Provide the [X, Y] coordinate of the cell's center where the given text is located.  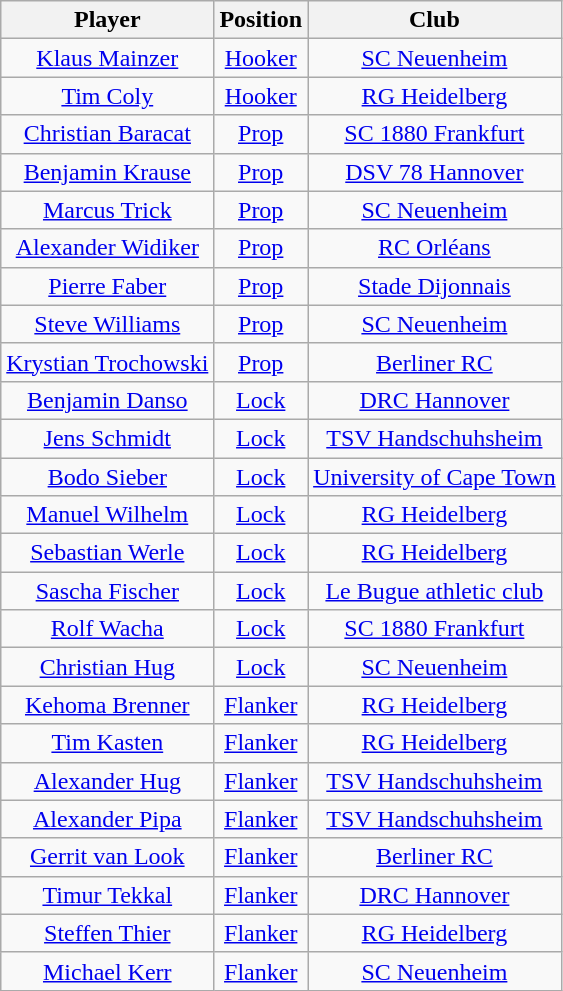
Benjamin Danso [108, 400]
Sebastian Werle [108, 553]
Club [435, 20]
Alexander Hug [108, 781]
Le Bugue athletic club [435, 591]
Position [261, 20]
Kehoma Brenner [108, 705]
Sascha Fischer [108, 591]
Christian Baracat [108, 134]
Jens Schmidt [108, 438]
Michael Kerr [108, 971]
Alexander Pipa [108, 819]
Klaus Mainzer [108, 58]
University of Cape Town [435, 477]
Bodo Sieber [108, 477]
Benjamin Krause [108, 172]
Gerrit van Look [108, 857]
Marcus Trick [108, 210]
Pierre Faber [108, 286]
Steffen Thier [108, 933]
Manuel Wilhelm [108, 515]
Krystian Trochowski [108, 362]
DSV 78 Hannover [435, 172]
RC Orléans [435, 248]
Timur Tekkal [108, 895]
Player [108, 20]
Rolf Wacha [108, 629]
Stade Dijonnais [435, 286]
Alexander Widiker [108, 248]
Steve Williams [108, 324]
Christian Hug [108, 667]
Tim Kasten [108, 743]
Tim Coly [108, 96]
